Return the [X, Y] coordinate for the center point of the cell that contains the specified text.  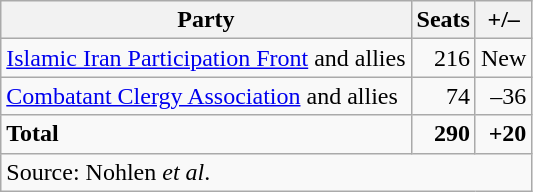
74 [443, 96]
–36 [503, 96]
Source: Nohlen et al. [266, 172]
Islamic Iran Participation Front and allies [206, 58]
New [503, 58]
Combatant Clergy Association and allies [206, 96]
+/– [503, 20]
+20 [503, 134]
Total [206, 134]
Seats [443, 20]
216 [443, 58]
Party [206, 20]
290 [443, 134]
